Scan for the cell matching the given text and deliver its [X, Y] coordinate at center. 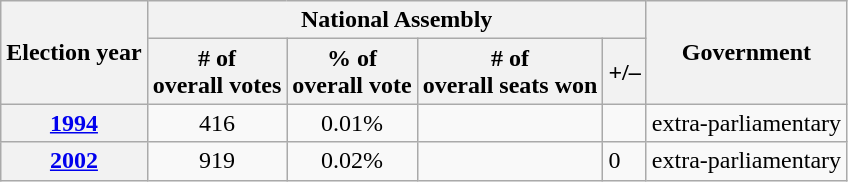
National Assembly [396, 20]
Election year [74, 52]
2002 [74, 161]
+/– [624, 72]
1994 [74, 123]
% ofoverall vote [352, 72]
# ofoverall seats won [510, 72]
416 [217, 123]
0.01% [352, 123]
0 [624, 161]
0.02% [352, 161]
919 [217, 161]
Government [746, 52]
# ofoverall votes [217, 72]
